Detect which cell encompasses the target text, then output its (X, Y) center coordinate. 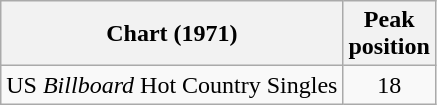
Peakposition (389, 34)
Chart (1971) (172, 34)
US Billboard Hot Country Singles (172, 85)
18 (389, 85)
